Return the (x, y) coordinate for the center point of the cell that contains the specified text.  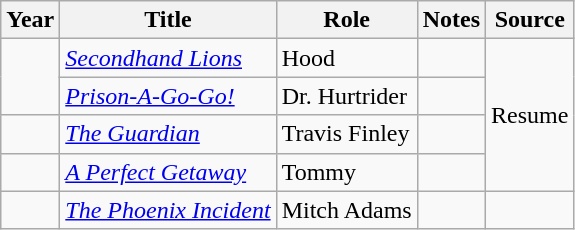
The Guardian (168, 134)
Mitch Adams (346, 210)
Travis Finley (346, 134)
Notes (451, 20)
Title (168, 20)
Source (530, 20)
Year (30, 20)
Tommy (346, 172)
Prison-A-Go-Go! (168, 96)
Hood (346, 58)
Role (346, 20)
A Perfect Getaway (168, 172)
Dr. Hurtrider (346, 96)
Resume (530, 115)
Secondhand Lions (168, 58)
The Phoenix Incident (168, 210)
